Determine the (x, y) coordinate at the center of the cell enclosing the given text.  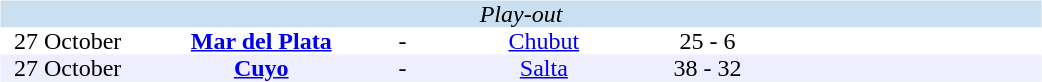
Cuyo (262, 68)
Mar del Plata (262, 42)
Salta (544, 68)
Chubut (544, 42)
38 - 32 (707, 68)
Play-out (520, 14)
25 - 6 (707, 42)
